Search for the cell housing the specified text and yield its (X, Y) center coordinate. 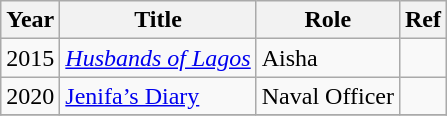
Ref (422, 20)
Title (158, 20)
Role (328, 20)
Jenifa’s Diary (158, 96)
2015 (30, 58)
Naval Officer (328, 96)
Year (30, 20)
Aisha (328, 58)
2020 (30, 96)
Husbands of Lagos (158, 58)
